Output the [x, y] coordinate of the center of the cell containing the given text.  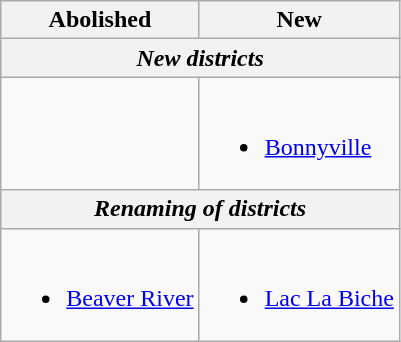
New [299, 20]
Lac La Biche [299, 284]
Abolished [100, 20]
Beaver River [100, 284]
New districts [200, 58]
Bonnyville [299, 134]
Renaming of districts [200, 209]
